Detect which cell encompasses the target text, then output its [X, Y] center coordinate. 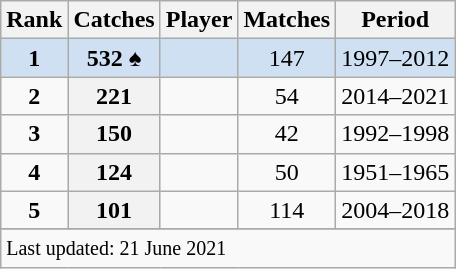
50 [287, 172]
1 [34, 58]
147 [287, 58]
1992–1998 [396, 134]
1951–1965 [396, 172]
221 [114, 96]
Catches [114, 20]
54 [287, 96]
2004–2018 [396, 210]
Matches [287, 20]
3 [34, 134]
114 [287, 210]
5 [34, 210]
Player [199, 20]
2 [34, 96]
124 [114, 172]
42 [287, 134]
532 ♠ [114, 58]
Rank [34, 20]
2014–2021 [396, 96]
4 [34, 172]
1997–2012 [396, 58]
101 [114, 210]
Period [396, 20]
150 [114, 134]
Last updated: 21 June 2021 [228, 248]
